Scan for the cell matching the given text and deliver its [x, y] coordinate at center. 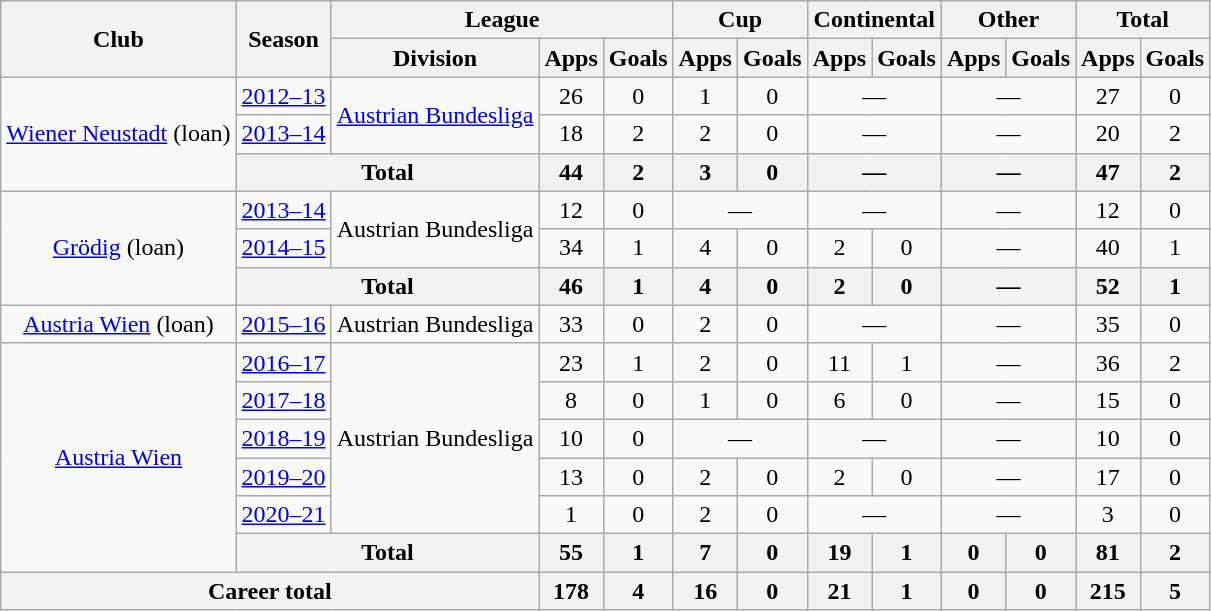
47 [1108, 172]
21 [839, 591]
11 [839, 362]
81 [1108, 553]
Grödig (loan) [118, 248]
Cup [740, 20]
5 [1175, 591]
20 [1108, 134]
Other [1008, 20]
13 [571, 477]
18 [571, 134]
Season [284, 39]
2012–13 [284, 96]
19 [839, 553]
46 [571, 286]
Career total [270, 591]
Club [118, 39]
2014–15 [284, 248]
55 [571, 553]
League [502, 20]
8 [571, 400]
2020–21 [284, 515]
2017–18 [284, 400]
2019–20 [284, 477]
15 [1108, 400]
6 [839, 400]
215 [1108, 591]
178 [571, 591]
35 [1108, 324]
23 [571, 362]
17 [1108, 477]
Continental [874, 20]
Austria Wien (loan) [118, 324]
2018–19 [284, 438]
2016–17 [284, 362]
52 [1108, 286]
27 [1108, 96]
Wiener Neustadt (loan) [118, 134]
33 [571, 324]
Division [435, 58]
7 [705, 553]
40 [1108, 248]
Austria Wien [118, 457]
36 [1108, 362]
34 [571, 248]
2015–16 [284, 324]
16 [705, 591]
26 [571, 96]
44 [571, 172]
